For the text-containing cell, return its midpoint in (x, y) coordinate format. 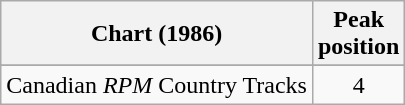
Peakposition (358, 34)
Canadian RPM Country Tracks (157, 85)
4 (358, 85)
Chart (1986) (157, 34)
